Locate the cell with the specified text and output its (X, Y) center coordinate. 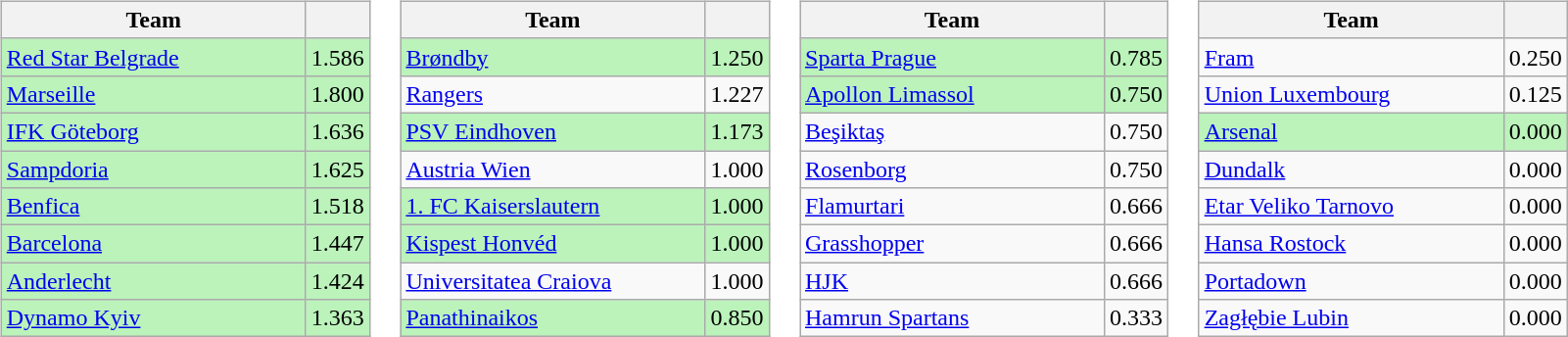
Rosenborg (952, 169)
Dundalk (1352, 169)
1.636 (337, 131)
Union Luxembourg (1352, 94)
Benfica (153, 207)
Sampdoria (153, 169)
0.850 (736, 318)
Hamrun Spartans (952, 318)
Kispest Honvéd (552, 244)
1.447 (337, 244)
Marseille (153, 94)
Rangers (552, 94)
Universitatea Craiova (552, 281)
1.173 (736, 131)
Anderlecht (153, 281)
Brøndby (552, 57)
Dynamo Kyiv (153, 318)
1.800 (337, 94)
1. FC Kaiserslautern (552, 207)
Barcelona (153, 244)
Arsenal (1352, 131)
Zagłębie Lubin (1352, 318)
1.363 (337, 318)
Red Star Belgrade (153, 57)
Etar Veliko Tarnovo (1352, 207)
Apollon Limassol (952, 94)
Austria Wien (552, 169)
1.424 (337, 281)
IFK Göteborg (153, 131)
HJK (952, 281)
0.250 (1536, 57)
0.333 (1136, 318)
Flamurtari (952, 207)
1.586 (337, 57)
0.125 (1536, 94)
Fram (1352, 57)
Panathinaikos (552, 318)
Grasshopper (952, 244)
1.250 (736, 57)
Portadown (1352, 281)
Sparta Prague (952, 57)
1.227 (736, 94)
Beşiktaş (952, 131)
PSV Eindhoven (552, 131)
1.518 (337, 207)
Hansa Rostock (1352, 244)
0.785 (1136, 57)
1.625 (337, 169)
